From the cell containing the given text, extract its center point as (X, Y) coordinate. 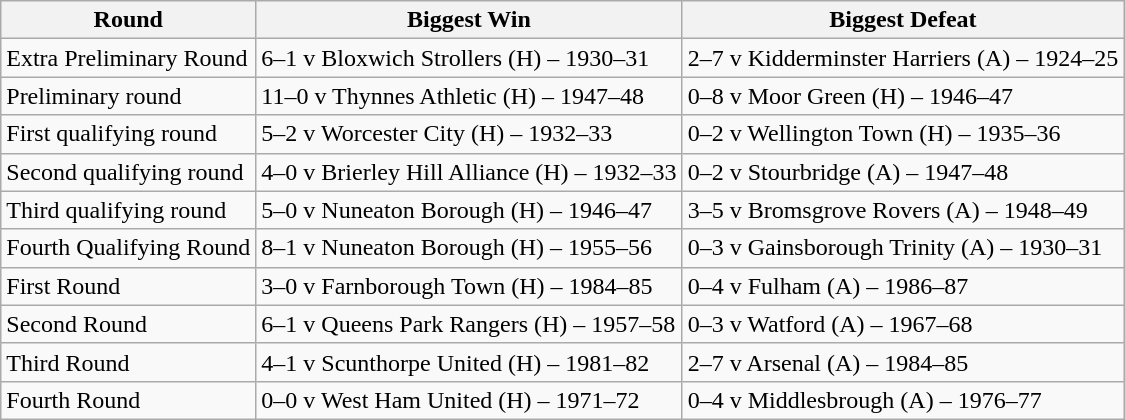
0–2 v Wellington Town (H) – 1935–36 (903, 134)
Extra Preliminary Round (128, 58)
Third Round (128, 362)
0–8 v Moor Green (H) – 1946–47 (903, 96)
0–3 v Gainsborough Trinity (A) – 1930–31 (903, 248)
Round (128, 20)
5–0 v Nuneaton Borough (H) – 1946–47 (469, 210)
2–7 v Arsenal (A) – 1984–85 (903, 362)
3–0 v Farnborough Town (H) – 1984–85 (469, 286)
First Round (128, 286)
3–5 v Bromsgrove Rovers (A) – 1948–49 (903, 210)
0–4 v Middlesbrough (A) – 1976–77 (903, 400)
8–1 v Nuneaton Borough (H) – 1955–56 (469, 248)
Preliminary round (128, 96)
First qualifying round (128, 134)
4–1 v Scunthorpe United (H) – 1981–82 (469, 362)
Fourth Round (128, 400)
Biggest Defeat (903, 20)
Second Round (128, 324)
5–2 v Worcester City (H) – 1932–33 (469, 134)
Fourth Qualifying Round (128, 248)
Second qualifying round (128, 172)
4–0 v Brierley Hill Alliance (H) – 1932–33 (469, 172)
2–7 v Kidderminster Harriers (A) – 1924–25 (903, 58)
Third qualifying round (128, 210)
11–0 v Thynnes Athletic (H) – 1947–48 (469, 96)
0–0 v West Ham United (H) – 1971–72 (469, 400)
6–1 v Bloxwich Strollers (H) – 1930–31 (469, 58)
0–3 v Watford (A) – 1967–68 (903, 324)
6–1 v Queens Park Rangers (H) – 1957–58 (469, 324)
0–2 v Stourbridge (A) – 1947–48 (903, 172)
Biggest Win (469, 20)
0–4 v Fulham (A) – 1986–87 (903, 286)
